Determine the (x, y) coordinate at the center of the cell enclosing the given text.  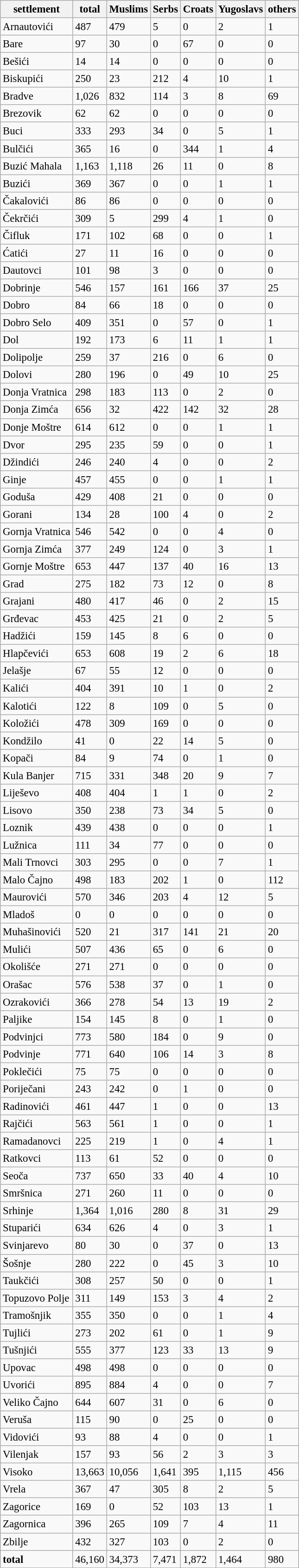
Mladoš (37, 915)
56 (165, 1455)
634 (90, 1228)
250 (90, 79)
351 (128, 323)
Liješevo (37, 793)
429 (90, 497)
59 (165, 445)
153 (165, 1298)
Donja Vratnica (37, 392)
257 (128, 1280)
1,026 (90, 96)
41 (90, 741)
1,364 (90, 1211)
737 (90, 1176)
212 (165, 79)
432 (90, 1542)
278 (128, 1002)
576 (90, 984)
57 (198, 323)
161 (165, 288)
299 (165, 218)
Svinjarevo (37, 1246)
773 (90, 1037)
355 (90, 1315)
166 (198, 288)
Buzić Mahala (37, 166)
1,115 (240, 1472)
Buzići (37, 183)
Muslims (128, 9)
612 (128, 427)
461 (90, 1106)
391 (128, 688)
Hadžići (37, 636)
122 (90, 706)
Grđevac (37, 619)
182 (128, 584)
Čekrčići (37, 218)
331 (128, 775)
1,641 (165, 1472)
Donje Moštre (37, 427)
771 (90, 1054)
112 (282, 880)
49 (198, 375)
Kula Banjer (37, 775)
Stuparići (37, 1228)
10,056 (128, 1472)
54 (165, 1002)
260 (128, 1193)
Vilenjak (37, 1455)
219 (128, 1141)
293 (128, 131)
Grajani (37, 601)
656 (90, 410)
102 (128, 236)
Bešići (37, 62)
Kalotići (37, 706)
159 (90, 636)
456 (282, 1472)
Malo Čajno (37, 880)
303 (90, 863)
366 (90, 1002)
124 (165, 549)
225 (90, 1141)
395 (198, 1472)
Jelašje (37, 671)
Ramadanovci (37, 1141)
Dobro (37, 305)
520 (90, 932)
1,016 (128, 1211)
7,471 (165, 1559)
Tušnjići (37, 1350)
Gornje Moštre (37, 567)
Kalići (37, 688)
173 (128, 340)
123 (165, 1350)
Donja Zimća (37, 410)
249 (128, 549)
607 (128, 1402)
644 (90, 1402)
Gorani (37, 514)
555 (90, 1350)
13,663 (90, 1472)
Muhašinovići (37, 932)
45 (198, 1263)
88 (128, 1437)
346 (128, 897)
47 (128, 1489)
626 (128, 1228)
614 (90, 427)
15 (282, 601)
Orašac (37, 984)
Dobrinje (37, 288)
203 (165, 897)
1,464 (240, 1559)
439 (90, 828)
Smršnica (37, 1193)
246 (90, 462)
others (282, 9)
Loznik (37, 828)
Zbilje (37, 1542)
487 (90, 27)
Zagornica (37, 1524)
436 (128, 950)
Dobro Selo (37, 323)
Topuzovo Polje (37, 1298)
425 (128, 619)
327 (128, 1542)
192 (90, 340)
Kopači (37, 758)
409 (90, 323)
Ratkovci (37, 1159)
Mali Trnovci (37, 863)
570 (90, 897)
1,118 (128, 166)
507 (90, 950)
74 (165, 758)
308 (90, 1280)
479 (128, 27)
settlement (37, 9)
Croats (198, 9)
196 (128, 375)
Zagorice (37, 1507)
90 (128, 1420)
142 (198, 410)
50 (165, 1280)
23 (128, 79)
Rajčići (37, 1124)
Serbs (165, 9)
832 (128, 96)
980 (282, 1559)
Džindići (37, 462)
Gornja Vratnica (37, 532)
478 (90, 723)
561 (128, 1124)
275 (90, 584)
542 (128, 532)
134 (90, 514)
348 (165, 775)
Brezovik (37, 113)
305 (165, 1489)
Veliko Čajno (37, 1402)
1,872 (198, 1559)
97 (90, 44)
457 (90, 479)
Lisovo (37, 810)
238 (128, 810)
27 (90, 253)
Tramošnjik (37, 1315)
Dolovi (37, 375)
26 (165, 166)
149 (128, 1298)
Dautovci (37, 271)
141 (198, 932)
Dvor (37, 445)
106 (165, 1054)
Grad (37, 584)
438 (128, 828)
608 (128, 654)
242 (128, 1089)
Poklečići (37, 1071)
Srhinje (37, 1211)
Maurovići (37, 897)
Gornja Zimća (37, 549)
46 (165, 601)
114 (165, 96)
137 (165, 567)
580 (128, 1037)
Yugoslavs (240, 9)
Podvinje (37, 1054)
Bare (37, 44)
Seoča (37, 1176)
Koložići (37, 723)
Bradve (37, 96)
480 (90, 601)
273 (90, 1333)
101 (90, 271)
Dolipolje (37, 358)
240 (128, 462)
Veruša (37, 1420)
Vidovići (37, 1437)
Kondžilo (37, 741)
222 (128, 1263)
111 (90, 845)
Dol (37, 340)
Radinovići (37, 1106)
77 (165, 845)
171 (90, 236)
Paljike (37, 1019)
Podvinjci (37, 1037)
Vrela (37, 1489)
216 (165, 358)
Ozrakovići (37, 1002)
Buci (37, 131)
66 (128, 305)
333 (90, 131)
Uvorići (37, 1385)
29 (282, 1211)
365 (90, 149)
Ćatići (37, 253)
Hlapčevići (37, 654)
422 (165, 410)
Goduša (37, 497)
80 (90, 1246)
298 (90, 392)
243 (90, 1089)
259 (90, 358)
369 (90, 183)
455 (128, 479)
Mulići (37, 950)
Čakalovići (37, 201)
Tujlići (37, 1333)
1,163 (90, 166)
895 (90, 1385)
22 (165, 741)
453 (90, 619)
Čifluk (37, 236)
100 (165, 514)
538 (128, 984)
55 (128, 671)
184 (165, 1037)
344 (198, 149)
650 (128, 1176)
Okolišće (37, 967)
115 (90, 1420)
46,160 (90, 1559)
Visoko (37, 1472)
154 (90, 1019)
Upovac (37, 1367)
Ginje (37, 479)
Taukčići (37, 1280)
563 (90, 1124)
Bulčići (37, 149)
69 (282, 96)
884 (128, 1385)
65 (165, 950)
311 (90, 1298)
396 (90, 1524)
417 (128, 601)
Arnautovići (37, 27)
317 (165, 932)
Lužnica (37, 845)
265 (128, 1524)
Biskupići (37, 79)
235 (128, 445)
68 (165, 236)
34,373 (128, 1559)
Poriječani (37, 1089)
640 (128, 1054)
98 (128, 271)
715 (90, 775)
Šošnje (37, 1263)
